Detect which cell encompasses the target text, then output its (X, Y) center coordinate. 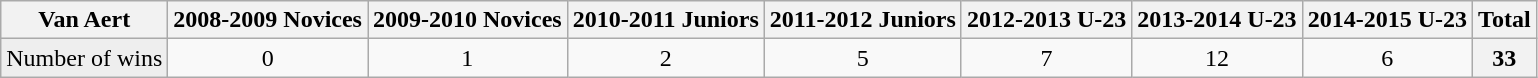
1 (468, 58)
Van Aert (84, 20)
33 (1505, 58)
2014-2015 U-23 (1387, 20)
Total (1505, 20)
0 (268, 58)
2008-2009 Novices (268, 20)
5 (862, 58)
2010-2011 Juniors (666, 20)
Number of wins (84, 58)
7 (1046, 58)
6 (1387, 58)
12 (1217, 58)
2013-2014 U-23 (1217, 20)
2009-2010 Novices (468, 20)
2011-2012 Juniors (862, 20)
2 (666, 58)
2012-2013 U-23 (1046, 20)
